Find where the given text appears and provide that cell's center as (x, y) coordinate. 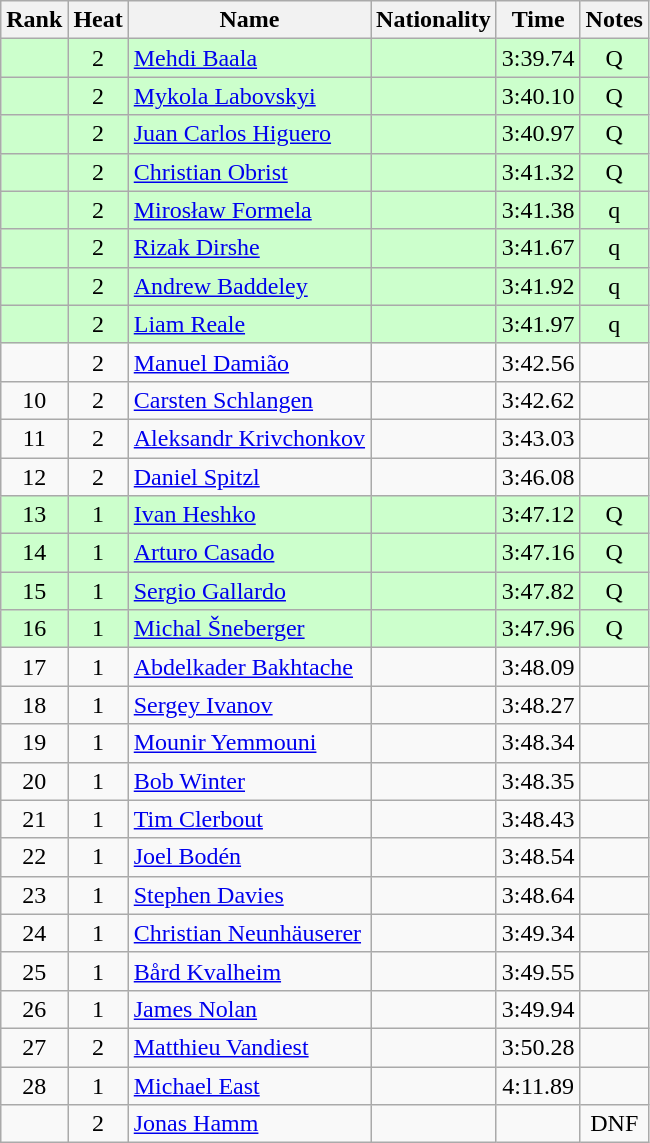
3:48.64 (538, 895)
27 (34, 1047)
Daniel Spitzl (249, 477)
25 (34, 971)
14 (34, 553)
16 (34, 629)
13 (34, 515)
Nationality (434, 20)
Mirosław Formela (249, 210)
3:47.16 (538, 553)
Joel Bodén (249, 857)
3:48.27 (538, 705)
Time (538, 20)
Name (249, 20)
Aleksandr Krivchonkov (249, 438)
3:42.56 (538, 362)
Bob Winter (249, 781)
3:41.67 (538, 248)
Manuel Damião (249, 362)
Abdelkader Bakhtache (249, 667)
3:50.28 (538, 1047)
3:46.08 (538, 477)
3:47.82 (538, 591)
28 (34, 1085)
DNF (614, 1124)
Arturo Casado (249, 553)
Juan Carlos Higuero (249, 134)
22 (34, 857)
3:41.97 (538, 324)
3:41.32 (538, 172)
Matthieu Vandiest (249, 1047)
4:11.89 (538, 1085)
Tim Clerbout (249, 819)
3:49.55 (538, 971)
Rank (34, 20)
24 (34, 933)
3:48.54 (538, 857)
3:49.34 (538, 933)
11 (34, 438)
3:48.34 (538, 743)
20 (34, 781)
19 (34, 743)
26 (34, 1009)
Heat (98, 20)
Michael East (249, 1085)
21 (34, 819)
Ivan Heshko (249, 515)
3:41.38 (538, 210)
Mehdi Baala (249, 58)
3:43.03 (538, 438)
Rizak Dirshe (249, 248)
3:49.94 (538, 1009)
Bård Kvalheim (249, 971)
James Nolan (249, 1009)
18 (34, 705)
Michal Šneberger (249, 629)
23 (34, 895)
3:39.74 (538, 58)
3:40.10 (538, 96)
Liam Reale (249, 324)
3:47.96 (538, 629)
Sergey Ivanov (249, 705)
Andrew Baddeley (249, 286)
3:47.12 (538, 515)
3:48.43 (538, 819)
Notes (614, 20)
3:48.09 (538, 667)
Christian Obrist (249, 172)
3:42.62 (538, 400)
Carsten Schlangen (249, 400)
Mounir Yemmouni (249, 743)
10 (34, 400)
Mykola Labovskyi (249, 96)
Stephen Davies (249, 895)
Jonas Hamm (249, 1124)
12 (34, 477)
3:40.97 (538, 134)
3:48.35 (538, 781)
Christian Neunhäuserer (249, 933)
15 (34, 591)
Sergio Gallardo (249, 591)
17 (34, 667)
3:41.92 (538, 286)
